Provide the (x, y) coordinate of the cell's center where the given text is located.  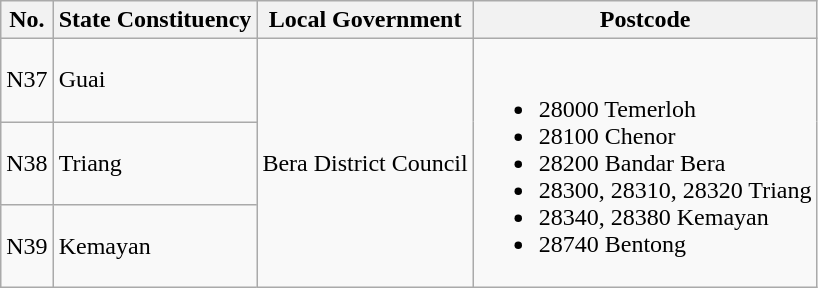
Bera District Council (365, 163)
N39 (27, 246)
Local Government (365, 20)
State Constituency (155, 20)
N37 (27, 80)
Postcode (645, 20)
N38 (27, 164)
Guai (155, 80)
28000 Temerloh28100 Chenor28200 Bandar Bera28300, 28310, 28320 Triang28340, 28380 Kemayan28740 Bentong (645, 163)
No. (27, 20)
Triang (155, 164)
Kemayan (155, 246)
